Detect which cell encompasses the target text, then output its (X, Y) center coordinate. 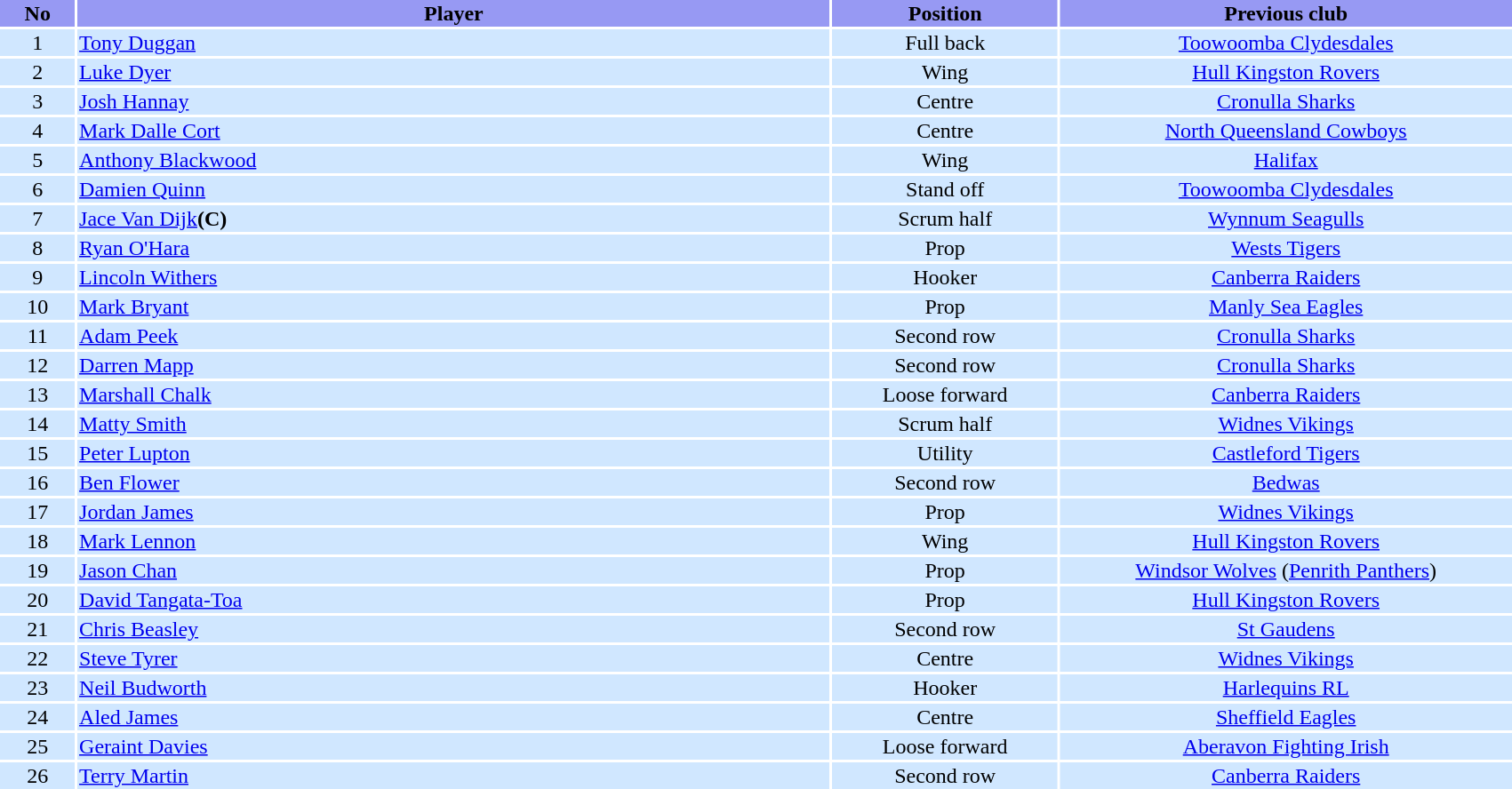
Mark Dalle Cort (454, 131)
Chris Beasley (454, 629)
18 (37, 541)
Jace Van Dijk(C) (454, 219)
Bedwas (1285, 482)
No (37, 13)
7 (37, 219)
Ryan O'Hara (454, 248)
Tony Duggan (454, 43)
24 (37, 717)
Sheffield Eagles (1285, 717)
Castleford Tigers (1285, 453)
Jason Chan (454, 570)
Manly Sea Eagles (1285, 307)
Harlequins RL (1285, 688)
St Gaudens (1285, 629)
Wests Tigers (1285, 248)
Aberavon Fighting Irish (1285, 746)
15 (37, 453)
Damien Quinn (454, 189)
Adam Peek (454, 336)
5 (37, 160)
8 (37, 248)
Player (454, 13)
Josh Hannay (454, 101)
David Tangata-Toa (454, 600)
19 (37, 570)
Peter Lupton (454, 453)
Jordan James (454, 512)
21 (37, 629)
26 (37, 776)
2 (37, 72)
10 (37, 307)
17 (37, 512)
Mark Lennon (454, 541)
11 (37, 336)
Marshall Chalk (454, 394)
Stand off (945, 189)
Wynnum Seagulls (1285, 219)
Mark Bryant (454, 307)
13 (37, 394)
Utility (945, 453)
3 (37, 101)
Terry Martin (454, 776)
22 (37, 658)
Anthony Blackwood (454, 160)
16 (37, 482)
Lincoln Withers (454, 277)
25 (37, 746)
Darren Mapp (454, 365)
Steve Tyrer (454, 658)
Geraint Davies (454, 746)
Matty Smith (454, 424)
Luke Dyer (454, 72)
Position (945, 13)
4 (37, 131)
6 (37, 189)
12 (37, 365)
23 (37, 688)
Windsor Wolves (Penrith Panthers) (1285, 570)
Previous club (1285, 13)
Neil Budworth (454, 688)
Halifax (1285, 160)
1 (37, 43)
Ben Flower (454, 482)
North Queensland Cowboys (1285, 131)
14 (37, 424)
9 (37, 277)
Full back (945, 43)
20 (37, 600)
Aled James (454, 717)
